Capture the cell that displays the provided text and extract its [x, y] central coordinate. 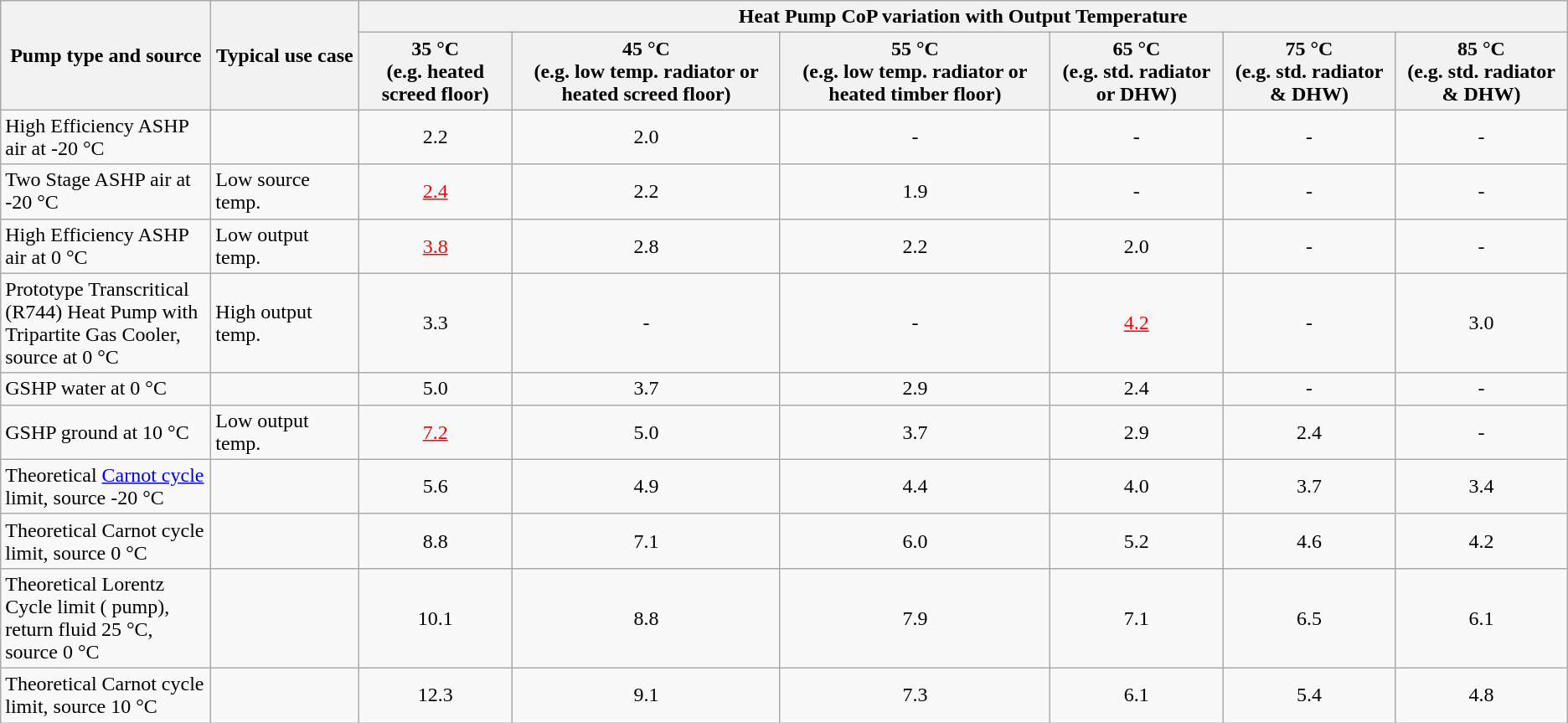
4.4 [915, 486]
4.0 [1136, 486]
Theoretical Carnot cycle limit, source 0 °C [106, 541]
3.0 [1482, 323]
6.5 [1308, 618]
High output temp. [285, 323]
5.4 [1308, 695]
5.6 [436, 486]
9.1 [647, 695]
3.8 [436, 246]
65 °C (e.g. std. radiator or DHW) [1136, 71]
4.9 [647, 486]
7.9 [915, 618]
3.4 [1482, 486]
4.8 [1482, 695]
12.3 [436, 695]
55 °C(e.g. low temp. radiator or heated timber floor) [915, 71]
Typical use case [285, 55]
7.3 [915, 695]
High Efficiency ASHP air at -20 °C [106, 137]
35 °C(e.g. heated screed floor) [436, 71]
5.2 [1136, 541]
Theoretical Lorentz Cycle limit ( pump), return fluid 25 °C, source 0 °C [106, 618]
Theoretical Carnot cycle limit, source -20 °C [106, 486]
High Efficiency ASHP air at 0 °C [106, 246]
Pump type and source [106, 55]
Prototype Transcritical (R744) Heat Pump with Tripartite Gas Cooler, source at 0 °C [106, 323]
Low source temp. [285, 191]
GSHP ground at 10 °C [106, 432]
Heat Pump CoP variation with Output Temperature [963, 17]
GSHP water at 0 °C [106, 389]
Theoretical Carnot cycle limit, source 10 °C [106, 695]
2.8 [647, 246]
4.6 [1308, 541]
7.2 [436, 432]
45 °C(e.g. low temp. radiator or heated screed floor) [647, 71]
3.3 [436, 323]
85 °C (e.g. std. radiator & DHW) [1482, 71]
6.0 [915, 541]
1.9 [915, 191]
Two Stage ASHP air at -20 °C [106, 191]
10.1 [436, 618]
75 °C (e.g. std. radiator & DHW) [1308, 71]
